Pinpoint the cell where the given text exists, returning its [X, Y] midpoint coordinate. 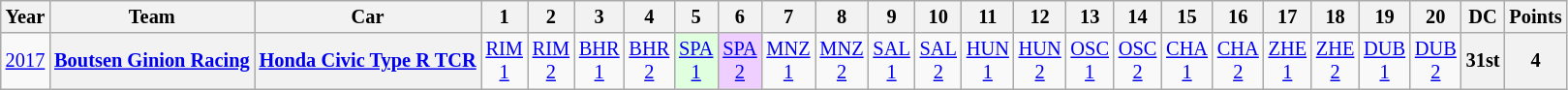
DUB2 [1435, 61]
11 [988, 16]
SPA1 [695, 61]
BHR1 [600, 61]
Boutsen Ginion Racing [151, 61]
SAL2 [938, 61]
7 [788, 16]
OSC1 [1091, 61]
2017 [25, 61]
RIM1 [505, 61]
18 [1335, 16]
CHA2 [1238, 61]
HUN1 [988, 61]
10 [938, 16]
ZHE2 [1335, 61]
CHA1 [1187, 61]
MNZ2 [843, 61]
OSC2 [1137, 61]
Year [25, 16]
12 [1040, 16]
MNZ1 [788, 61]
16 [1238, 16]
HUN2 [1040, 61]
1 [505, 16]
SAL1 [891, 61]
19 [1385, 16]
3 [600, 16]
DC [1484, 16]
ZHE1 [1288, 61]
2 [551, 16]
17 [1288, 16]
8 [843, 16]
RIM2 [551, 61]
DUB1 [1385, 61]
BHR2 [650, 61]
14 [1137, 16]
5 [695, 16]
SPA2 [740, 61]
Points [1535, 16]
13 [1091, 16]
9 [891, 16]
31st [1484, 61]
20 [1435, 16]
Car [368, 16]
Team [151, 16]
6 [740, 16]
15 [1187, 16]
Honda Civic Type R TCR [368, 61]
